Return (X, Y) of the center of cell containing provided text 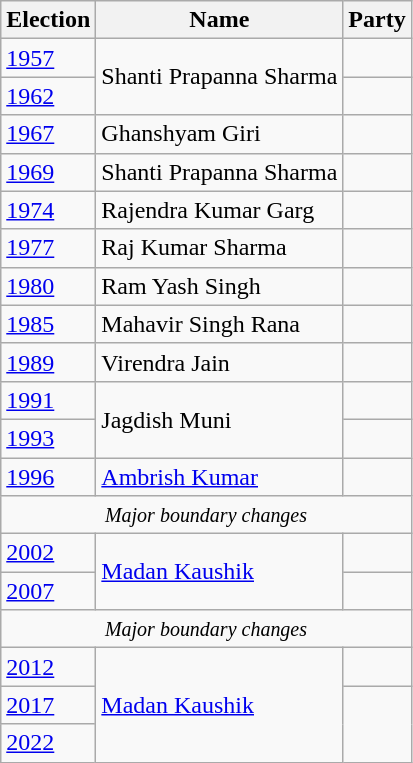
2007 (48, 591)
1985 (48, 324)
1962 (48, 96)
Virendra Jain (220, 362)
Ram Yash Singh (220, 286)
1967 (48, 134)
1969 (48, 172)
1989 (48, 362)
Ghanshyam Giri (220, 134)
2022 (48, 743)
Mahavir Singh Rana (220, 324)
1974 (48, 210)
Raj Kumar Sharma (220, 248)
Rajendra Kumar Garg (220, 210)
2002 (48, 553)
1991 (48, 400)
1977 (48, 248)
Party (377, 20)
1993 (48, 438)
1957 (48, 58)
2017 (48, 705)
1980 (48, 286)
Jagdish Muni (220, 419)
Election (48, 20)
Ambrish Kumar (220, 477)
Name (220, 20)
2012 (48, 667)
1996 (48, 477)
